Scan for the cell matching the given text and deliver its [x, y] coordinate at center. 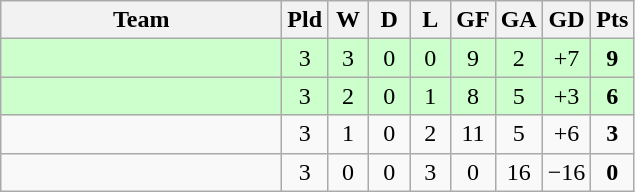
D [390, 20]
W [348, 20]
+3 [566, 96]
Pld [305, 20]
+6 [566, 134]
16 [518, 172]
Team [142, 20]
GA [518, 20]
GF [473, 20]
−16 [566, 172]
6 [612, 96]
+7 [566, 58]
8 [473, 96]
L [430, 20]
11 [473, 134]
GD [566, 20]
Pts [612, 20]
